Search for the cell housing the specified text and yield its (X, Y) center coordinate. 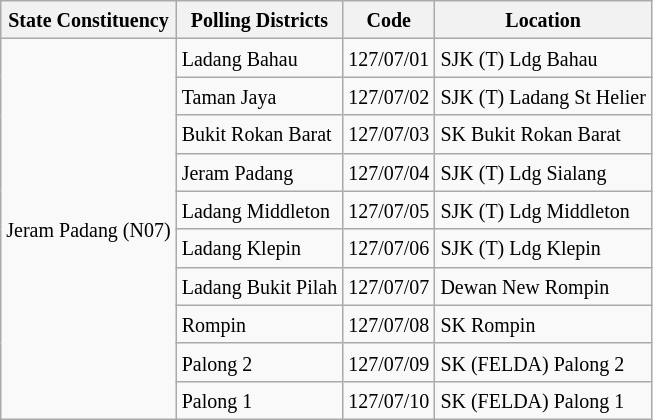
Ladang Klepin (260, 248)
Bukit Rokan Barat (260, 134)
SJK (T) Ldg Klepin (543, 248)
Jeram Padang (260, 172)
SJK (T) Ldg Middleton (543, 210)
SK (FELDA) Palong 1 (543, 400)
127/07/06 (389, 248)
SK Bukit Rokan Barat (543, 134)
SJK (T) Ladang St Helier (543, 96)
SK Rompin (543, 324)
127/07/01 (389, 58)
SK (FELDA) Palong 2 (543, 362)
Palong 2 (260, 362)
Jeram Padang (N07) (88, 230)
127/07/04 (389, 172)
Palong 1 (260, 400)
Ladang Middleton (260, 210)
Ladang Bahau (260, 58)
127/07/02 (389, 96)
Location (543, 20)
Ladang Bukit Pilah (260, 286)
Dewan New Rompin (543, 286)
State Constituency (88, 20)
127/07/05 (389, 210)
Taman Jaya (260, 96)
SJK (T) Ldg Sialang (543, 172)
Code (389, 20)
Polling Districts (260, 20)
127/07/03 (389, 134)
127/07/10 (389, 400)
Rompin (260, 324)
127/07/08 (389, 324)
127/07/09 (389, 362)
127/07/07 (389, 286)
SJK (T) Ldg Bahau (543, 58)
